Return the [x, y] coordinate for the center point of the cell that contains the specified text.  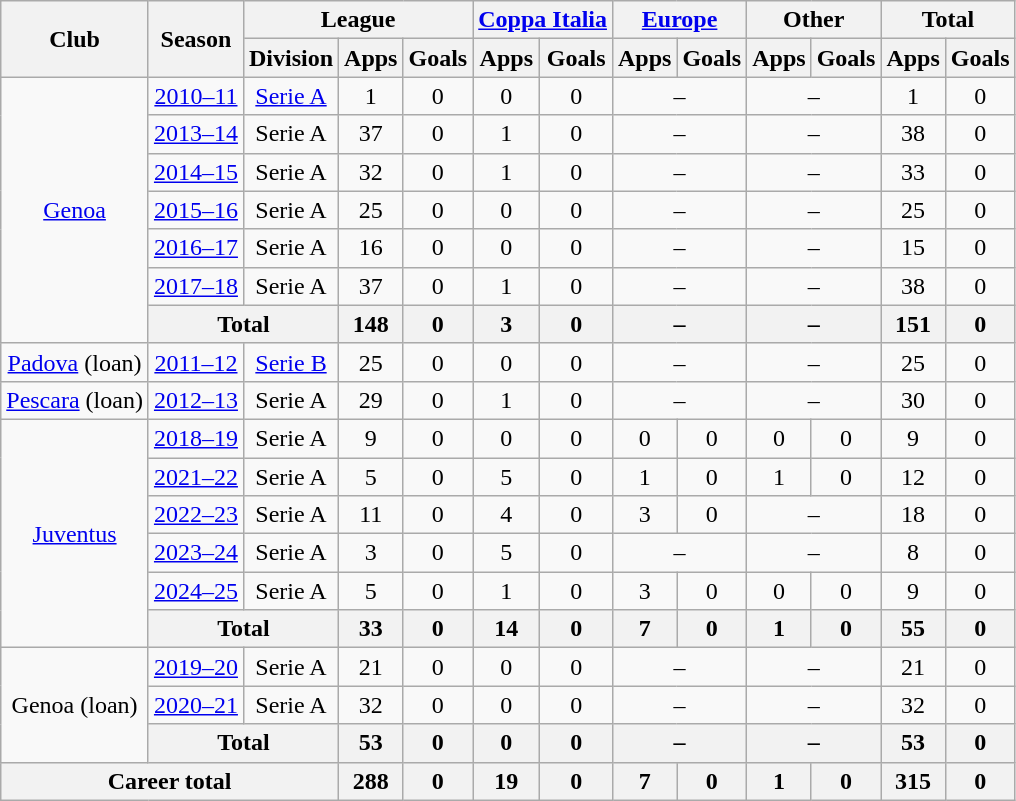
2013–14 [196, 134]
Genoa (loan) [75, 705]
League [358, 20]
2022–23 [196, 515]
2019–20 [196, 667]
Europe [679, 20]
12 [913, 477]
151 [913, 324]
8 [913, 553]
2023–24 [196, 553]
2014–15 [196, 172]
Other [814, 20]
315 [913, 781]
Juventus [75, 533]
148 [371, 324]
Serie B [290, 362]
2012–13 [196, 400]
Season [196, 39]
2021–22 [196, 477]
Division [290, 58]
288 [371, 781]
2018–19 [196, 438]
29 [371, 400]
11 [371, 515]
2016–17 [196, 248]
14 [506, 629]
2010–11 [196, 96]
Padova (loan) [75, 362]
30 [913, 400]
2017–18 [196, 286]
2011–12 [196, 362]
15 [913, 248]
16 [371, 248]
2024–25 [196, 591]
Pescara (loan) [75, 400]
55 [913, 629]
Career total [170, 781]
Coppa Italia [543, 20]
19 [506, 781]
Genoa [75, 210]
2020–21 [196, 705]
Club [75, 39]
2015–16 [196, 210]
4 [506, 515]
18 [913, 515]
